Provide the (X, Y) coordinate of the cell's center where the given text is located.  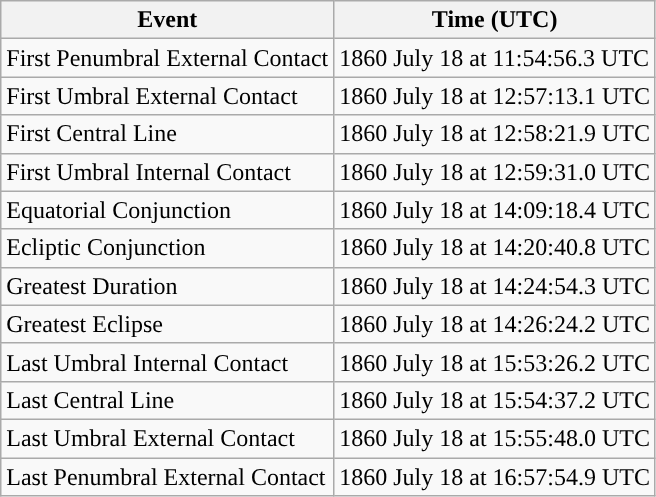
1860 July 18 at 12:58:21.9 UTC (495, 134)
Last Umbral Internal Contact (168, 362)
Last Penumbral External Contact (168, 477)
Equatorial Conjunction (168, 210)
1860 July 18 at 16:57:54.9 UTC (495, 477)
1860 July 18 at 14:24:54.3 UTC (495, 286)
1860 July 18 at 14:20:40.8 UTC (495, 248)
1860 July 18 at 14:26:24.2 UTC (495, 324)
Last Umbral External Contact (168, 438)
First Central Line (168, 134)
1860 July 18 at 12:59:31.0 UTC (495, 172)
1860 July 18 at 14:09:18.4 UTC (495, 210)
Event (168, 20)
Greatest Duration (168, 286)
First Penumbral External Contact (168, 58)
1860 July 18 at 15:54:37.2 UTC (495, 400)
Greatest Eclipse (168, 324)
First Umbral Internal Contact (168, 172)
1860 July 18 at 11:54:56.3 UTC (495, 58)
Ecliptic Conjunction (168, 248)
Last Central Line (168, 400)
Time (UTC) (495, 20)
1860 July 18 at 12:57:13.1 UTC (495, 96)
First Umbral External Contact (168, 96)
1860 July 18 at 15:53:26.2 UTC (495, 362)
1860 July 18 at 15:55:48.0 UTC (495, 438)
